From the cell containing the given text, extract its center point as [x, y] coordinate. 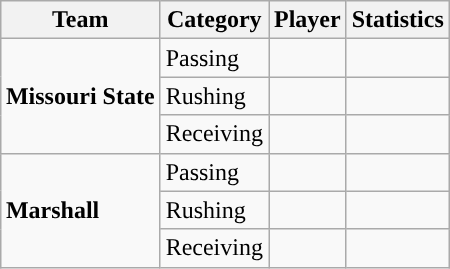
Missouri State [80, 96]
Team [80, 20]
Marshall [80, 210]
Player [307, 20]
Statistics [398, 20]
Category [214, 20]
